Search for the cell housing the specified text and yield its (x, y) center coordinate. 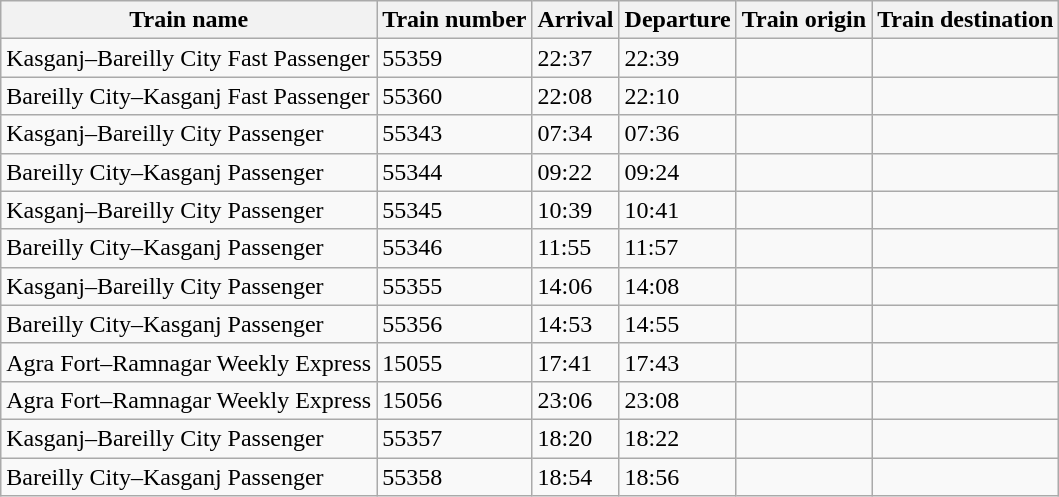
23:06 (576, 400)
10:41 (678, 210)
15055 (454, 362)
55357 (454, 438)
55343 (454, 134)
Departure (678, 20)
Train number (454, 20)
11:57 (678, 248)
14:53 (576, 324)
Arrival (576, 20)
14:06 (576, 286)
07:34 (576, 134)
18:22 (678, 438)
09:22 (576, 172)
22:08 (576, 96)
14:08 (678, 286)
55346 (454, 248)
14:55 (678, 324)
55360 (454, 96)
17:41 (576, 362)
22:10 (678, 96)
55359 (454, 58)
18:54 (576, 477)
55344 (454, 172)
Train destination (966, 20)
55355 (454, 286)
Bareilly City–Kasganj Fast Passenger (189, 96)
Train name (189, 20)
55356 (454, 324)
22:39 (678, 58)
Kasganj–Bareilly City Fast Passenger (189, 58)
55358 (454, 477)
11:55 (576, 248)
10:39 (576, 210)
18:56 (678, 477)
15056 (454, 400)
07:36 (678, 134)
17:43 (678, 362)
Train origin (804, 20)
22:37 (576, 58)
18:20 (576, 438)
55345 (454, 210)
09:24 (678, 172)
23:08 (678, 400)
